Capture the cell that displays the provided text and extract its (X, Y) central coordinate. 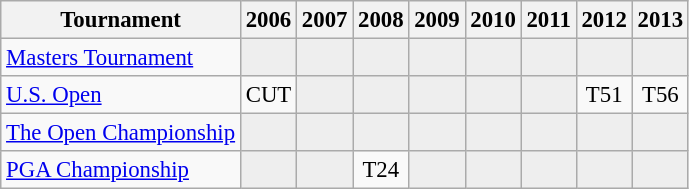
2013 (660, 20)
CUT (268, 95)
2006 (268, 20)
Tournament (121, 20)
T51 (604, 95)
2010 (493, 20)
2008 (381, 20)
2007 (325, 20)
2011 (548, 20)
T56 (660, 95)
2012 (604, 20)
2009 (437, 20)
T24 (381, 170)
Masters Tournament (121, 58)
The Open Championship (121, 133)
U.S. Open (121, 95)
PGA Championship (121, 170)
